For the text-containing cell, return its midpoint in (X, Y) coordinate format. 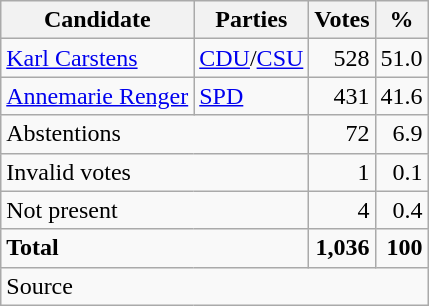
100 (402, 248)
Not present (155, 210)
0.4 (402, 210)
Karl Carstens (98, 58)
Parties (252, 20)
41.6 (402, 96)
Candidate (98, 20)
% (402, 20)
528 (342, 58)
Total (155, 248)
72 (342, 134)
Invalid votes (155, 172)
51.0 (402, 58)
431 (342, 96)
Source (214, 286)
SPD (252, 96)
CDU/CSU (252, 58)
Annemarie Renger (98, 96)
1 (342, 172)
6.9 (402, 134)
0.1 (402, 172)
Abstentions (155, 134)
1,036 (342, 248)
4 (342, 210)
Votes (342, 20)
